For the text-containing cell, return its midpoint in (x, y) coordinate format. 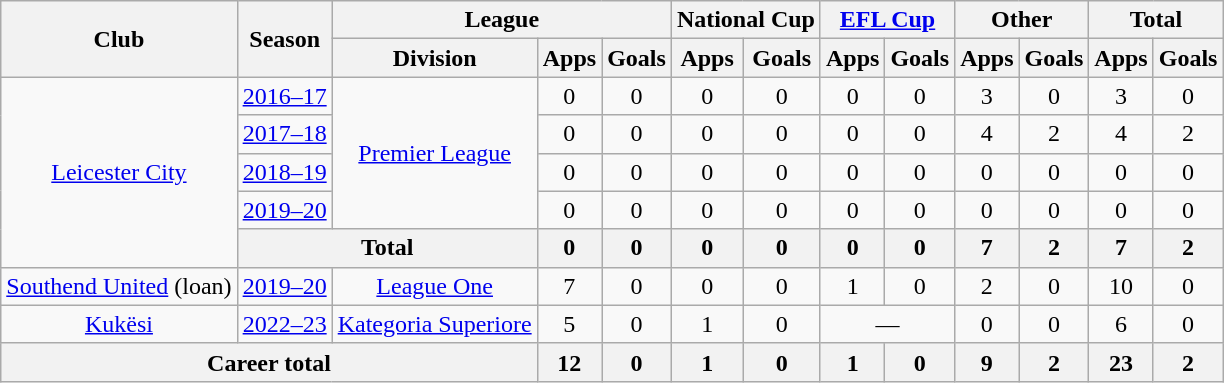
Kukësi (119, 324)
5 (569, 324)
Kategoria Superiore (434, 324)
Division (434, 58)
12 (569, 362)
Southend United (loan) (119, 286)
— (887, 324)
Season (284, 39)
Club (119, 39)
2016–17 (284, 96)
Other (1022, 20)
2018–19 (284, 172)
EFL Cup (887, 20)
2022–23 (284, 324)
Leicester City (119, 172)
Premier League (434, 153)
Career total (269, 362)
6 (1121, 324)
23 (1121, 362)
10 (1121, 286)
9 (987, 362)
League One (434, 286)
2017–18 (284, 134)
League (502, 20)
National Cup (746, 20)
